Identify which cell holds the provided text, then report its (x, y) central coordinate. 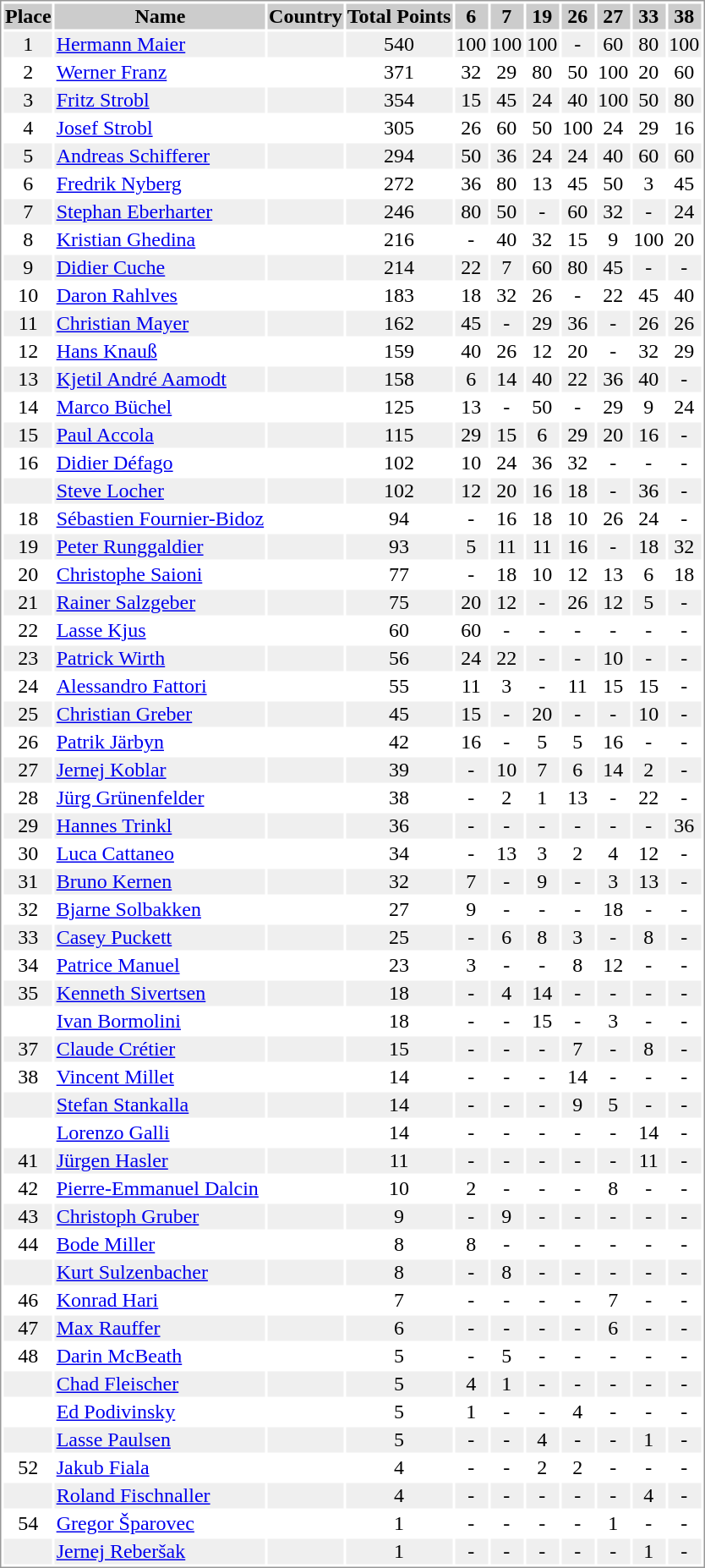
Gregor Šparovec (160, 1523)
Sébastien Fournier-Bidoz (160, 518)
Roland Fischnaller (160, 1496)
Ivan Bormolini (160, 1021)
77 (399, 574)
354 (399, 101)
Stefan Stankalla (160, 1105)
75 (399, 603)
Lasse Paulsen (160, 1440)
35 (28, 994)
Christian Greber (160, 715)
Andreas Schifferer (160, 156)
Alessandro Fattori (160, 686)
Kjetil André Aamodt (160, 380)
159 (399, 351)
Fredrik Nyberg (160, 184)
125 (399, 407)
294 (399, 156)
246 (399, 212)
39 (399, 770)
Hermann Maier (160, 45)
Kurt Sulzenbacher (160, 1273)
47 (28, 1329)
Rainer Salzgeber (160, 603)
Christoph Gruber (160, 1217)
43 (28, 1217)
272 (399, 184)
Daron Rahlves (160, 295)
Patrik Järbyn (160, 742)
Max Rauffer (160, 1329)
44 (28, 1244)
Kenneth Sivertsen (160, 994)
540 (399, 45)
31 (28, 882)
Patrick Wirth (160, 659)
Jürg Grünenfelder (160, 798)
56 (399, 659)
Bruno Kernen (160, 882)
305 (399, 128)
Claude Crétier (160, 1050)
Ed Podivinsky (160, 1412)
30 (28, 853)
Kristian Ghedina (160, 239)
Hans Knauß (160, 351)
Jürgen Hasler (160, 1161)
Didier Cuche (160, 268)
Total Points (399, 16)
Lorenzo Galli (160, 1132)
Jernej Reberšak (160, 1552)
Fritz Strobl (160, 101)
28 (28, 798)
55 (399, 686)
Christian Mayer (160, 324)
Bjarne Solbakken (160, 909)
Casey Puckett (160, 938)
158 (399, 380)
Chad Fleischer (160, 1384)
Name (160, 16)
93 (399, 547)
Peter Runggaldier (160, 547)
Luca Cattaneo (160, 853)
Jakub Fiala (160, 1467)
216 (399, 239)
Vincent Millet (160, 1077)
48 (28, 1356)
115 (399, 436)
21 (28, 603)
Country (306, 16)
Darin McBeath (160, 1356)
Stephan Eberharter (160, 212)
Bode Miller (160, 1244)
Hannes Trinkl (160, 826)
Steve Locher (160, 491)
Werner Franz (160, 72)
Place (28, 16)
183 (399, 295)
371 (399, 72)
94 (399, 518)
41 (28, 1161)
Paul Accola (160, 436)
54 (28, 1523)
37 (28, 1050)
Didier Défago (160, 463)
162 (399, 324)
214 (399, 268)
Pierre-Emmanuel Dalcin (160, 1188)
Marco Büchel (160, 407)
46 (28, 1300)
Lasse Kjus (160, 630)
Patrice Manuel (160, 965)
Jernej Koblar (160, 770)
Konrad Hari (160, 1300)
Christophe Saioni (160, 574)
52 (28, 1467)
Josef Strobl (160, 128)
